From the cell containing the given text, extract its center point as [x, y] coordinate. 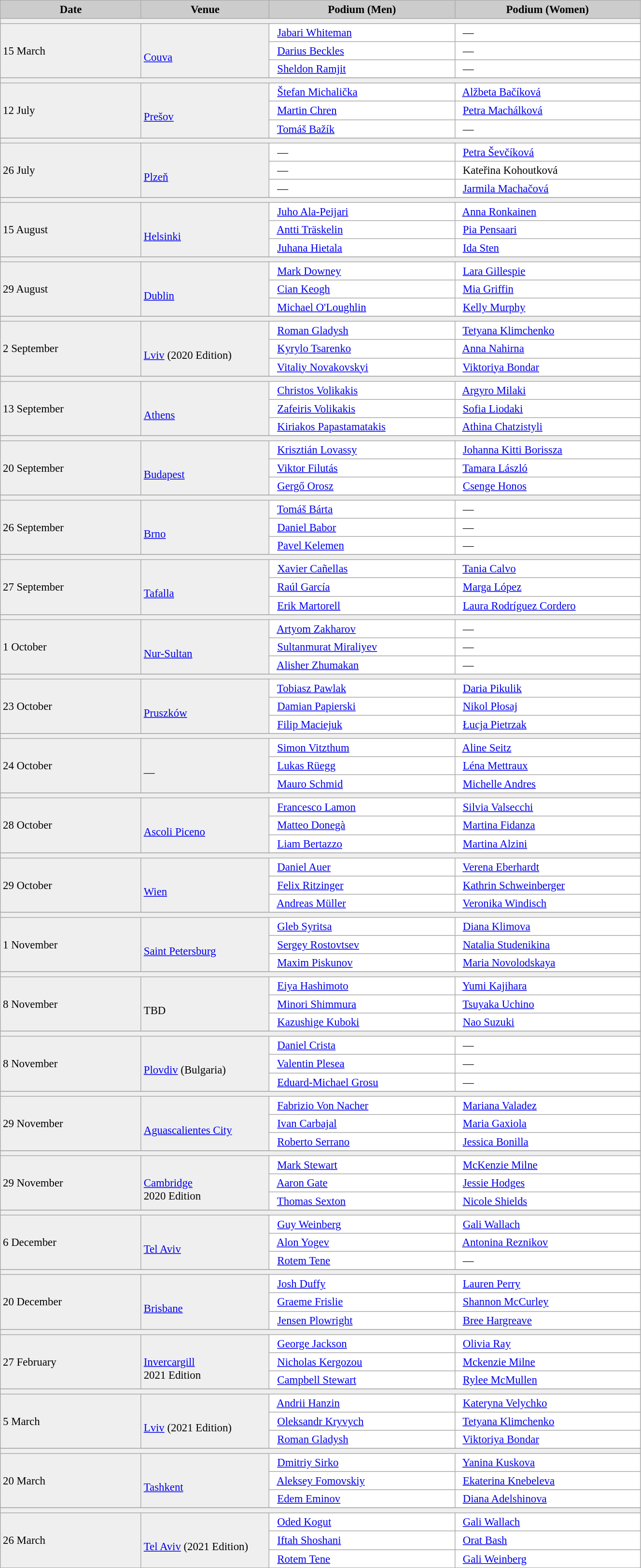
Budapest [205, 468]
Johanna Kitti Borissza [547, 450]
Maria Gaxiola [547, 1123]
Saint Petersburg [205, 945]
Anna Ronkainen [547, 212]
20 December [71, 1302]
Wien [205, 885]
Couva [205, 51]
Ivan Carbajal [362, 1123]
Valentin Plesea [362, 1064]
Nur-Sultan [205, 647]
13 September [71, 409]
27 February [71, 1362]
Tel Aviv (2021 Edition) [205, 1540]
Liam Bertazzo [362, 844]
Aline Seitz [547, 748]
Jessie Hodges [547, 1183]
Athina Chatzistyli [547, 427]
Thomas Sexton [362, 1201]
26 March [71, 1540]
Léna Mettraux [547, 766]
Kateryna Velychko [547, 1403]
Jessica Bonilla [547, 1142]
1 November [71, 945]
29 August [71, 290]
Shannon McCurley [547, 1302]
Juho Ala-Peijari [362, 212]
Aaron Gate [362, 1183]
Petra Ševčíková [547, 152]
Iftah Shoshani [362, 1540]
Petra Machálková [547, 111]
Nicole Shields [547, 1201]
1 October [71, 647]
Vitaliy Novakovskyi [362, 367]
Graeme Frislie [362, 1302]
Pia Pensaari [547, 230]
Mauro Schmid [362, 784]
Darius Beckles [362, 51]
Sheldon Ramjit [362, 69]
Sultanmurat Miraliyev [362, 647]
Nicholas Kergozou [362, 1362]
Guy Weinberg [362, 1225]
Tel Aviv [205, 1243]
Lara Gillespie [547, 271]
Andreas Müller [362, 904]
Tania Calvo [547, 569]
Dublin [205, 290]
Cambridge2020 Edition [205, 1183]
Lviv (2021 Edition) [205, 1422]
Nao Suzuki [547, 1022]
Štefan Michalička [362, 92]
Michael O'Loughlin [362, 308]
28 October [71, 826]
Daniel Auer [362, 867]
27 September [71, 587]
Jabari Whiteman [362, 33]
Verena Eberhardt [547, 867]
Lviv (2020 Edition) [205, 349]
24 October [71, 766]
Tomáš Bažík [362, 129]
Gleb Syritsa [362, 927]
Simon Vitzthum [362, 748]
23 October [71, 706]
Artyom Zakharov [362, 629]
McKenzie Milne [547, 1165]
Martin Chren [362, 111]
Dmitriy Sirko [362, 1463]
Mariana Valadez [547, 1105]
Kyrylo Tsarenko [362, 349]
Invercargill2021 Edition [205, 1362]
Alžbeta Bačíková [547, 92]
Jensen Plowright [362, 1320]
Brisbane [205, 1302]
Prešov [205, 110]
Daniel Crista [362, 1045]
Daniel Babor [362, 528]
Laura Rodríguez Cordero [547, 606]
Felix Ritzinger [362, 885]
Veronika Windisch [547, 904]
29 October [71, 885]
Natalia Studenikina [547, 945]
Lauren Perry [547, 1284]
Eiya Hashimoto [362, 986]
Martina Alzini [547, 844]
Viktor Filutás [362, 468]
Kiriakos Papastamatakis [362, 427]
Rylee McMullen [547, 1380]
Podium (Women) [547, 10]
26 July [71, 170]
Plzeň [205, 170]
Silvia Valsecchi [547, 807]
Mckenzie Milne [547, 1362]
Pavel Kelemen [362, 546]
Tsuyaka Uchino [547, 1004]
Francesco Lamon [362, 807]
Orat Bash [547, 1540]
Tamara László [547, 468]
Mark Downey [362, 271]
Podium (Men) [362, 10]
Mia Griffin [547, 289]
Alisher Zhumakan [362, 665]
Josh Duffy [362, 1284]
Zafeiris Volikakis [362, 409]
12 July [71, 110]
Minori Shimmura [362, 1004]
Łucja Pietrzak [547, 724]
Aguascalientes City [205, 1123]
Sofia Liodaki [547, 409]
Tobiasz Pawlak [362, 688]
Lukas Rüegg [362, 766]
15 August [71, 230]
Oleksandr Kryvych [362, 1421]
5 March [71, 1422]
Kateřina Kohoutková [547, 170]
Ascoli Piceno [205, 826]
Aleksey Fomovskiy [362, 1481]
Erik Martorell [362, 606]
Pruszków [205, 706]
Yumi Kajihara [547, 986]
Edem Eminov [362, 1499]
Diana Adelshinova [547, 1499]
Raúl García [362, 587]
Martina Fidanza [547, 826]
Krisztián Lovassy [362, 450]
Matteo Donegà [362, 826]
Roberto Serrano [362, 1142]
Tomáš Bárta [362, 509]
Antti Träskelin [362, 230]
Filip Maciejuk [362, 724]
15 March [71, 51]
Plovdiv (Bulgaria) [205, 1063]
20 March [71, 1481]
26 September [71, 527]
Anna Nahirna [547, 349]
George Jackson [362, 1343]
Maxim Piskunov [362, 963]
Xavier Cañellas [362, 569]
6 December [71, 1243]
Antonina Reznikov [547, 1243]
Venue [205, 10]
Eduard-Michael Grosu [362, 1082]
Bree Hargreave [547, 1320]
Andrii Hanzin [362, 1403]
Tafalla [205, 587]
Yanina Kuskova [547, 1463]
Argyro Milaki [547, 390]
Alon Yogev [362, 1243]
Ekaterina Knebeleva [547, 1481]
Helsinki [205, 230]
Mark Stewart [362, 1165]
Nikol Płosaj [547, 706]
Damian Papierski [362, 706]
Daria Pikulik [547, 688]
Tashkent [205, 1481]
Oded Kogut [362, 1523]
Cian Keogh [362, 289]
Gali Weinberg [547, 1559]
Maria Novolodskaya [547, 963]
Ida Sten [547, 248]
Csenge Honos [547, 486]
20 September [71, 468]
Athens [205, 409]
Jarmila Machačová [547, 188]
Marga López [547, 587]
2 September [71, 349]
Campbell Stewart [362, 1380]
Kathrin Schweinberger [547, 885]
Fabrizio Von Nacher [362, 1105]
Kazushige Kuboki [362, 1022]
Kelly Murphy [547, 308]
Brno [205, 527]
TBD [205, 1004]
Gergő Orosz [362, 486]
Christos Volikakis [362, 390]
Diana Klimova [547, 927]
Juhana Hietala [362, 248]
Olivia Ray [547, 1343]
Date [71, 10]
Michelle Andres [547, 784]
Sergey Rostovtsev [362, 945]
